Provide the [X, Y] coordinate of the cell's center where the given text is located.  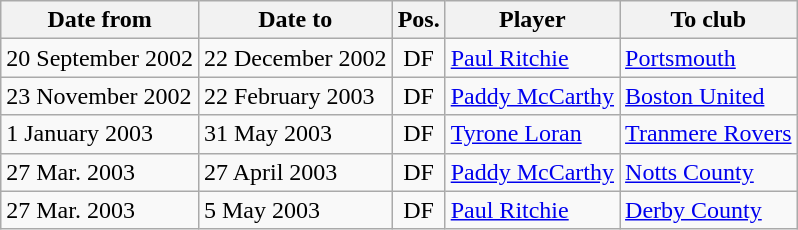
27 April 2003 [295, 172]
Notts County [708, 172]
To club [708, 20]
5 May 2003 [295, 210]
23 November 2002 [100, 96]
22 February 2003 [295, 96]
Player [532, 20]
20 September 2002 [100, 58]
Boston United [708, 96]
Portsmouth [708, 58]
Date to [295, 20]
Derby County [708, 210]
22 December 2002 [295, 58]
Tyrone Loran [532, 134]
Date from [100, 20]
Tranmere Rovers [708, 134]
Pos. [418, 20]
31 May 2003 [295, 134]
1 January 2003 [100, 134]
